From the cell containing the given text, extract its center point as [X, Y] coordinate. 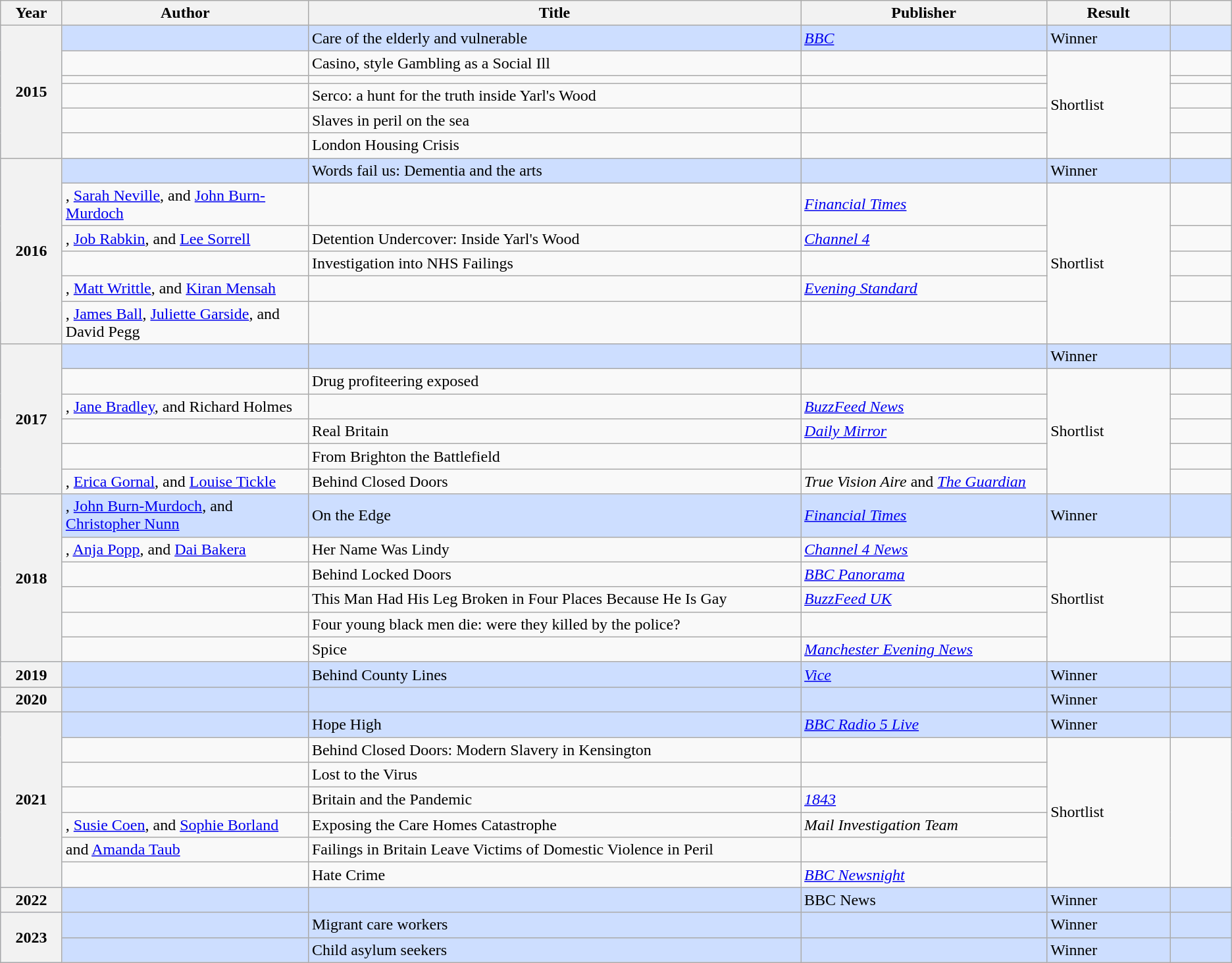
BuzzFeed News [924, 407]
Real Britain [554, 432]
Vice [924, 674]
Migrant care workers [554, 925]
Spice [554, 649]
This Man Had His Leg Broken in Four Places Because He Is Gay [554, 599]
Evening Standard [924, 288]
Behind Closed Doors: Modern Slavery in Kensington [554, 749]
From Brighton the Battlefield [554, 457]
BBC Newsnight [924, 875]
Her Name Was Lindy [554, 549]
Investigation into NHS Failings [554, 263]
London Housing Crisis [554, 145]
, Matt Writtle, and Kiran Mensah [185, 288]
Words fail us: Dementia and the arts [554, 170]
Exposing the Care Homes Catastrophe [554, 825]
1843 [924, 800]
Britain and the Pandemic [554, 800]
2016 [32, 251]
Year [32, 13]
True Vision Aire and The Guardian [924, 481]
BBC Panorama [924, 574]
Manchester Evening News [924, 649]
Result [1108, 13]
Care of the elderly and vulnerable [554, 38]
Title [554, 13]
On the Edge [554, 516]
Lost to the Virus [554, 775]
Behind Closed Doors [554, 481]
BBC [924, 38]
Mail Investigation Team [924, 825]
, James Ball, Juliette Garside, and David Pegg [185, 322]
Child asylum seekers [554, 950]
Hate Crime [554, 875]
Casino, style Gambling as a Social Ill [554, 63]
, Anja Popp, and Dai Bakera [185, 549]
Hope High [554, 724]
Serco: a hunt for the truth inside Yarl's Wood [554, 95]
, Erica Gornal, and Louise Tickle [185, 481]
Four young black men die: were they killed by the police? [554, 624]
Behind Locked Doors [554, 574]
BBC Radio 5 Live [924, 724]
Channel 4 News [924, 549]
Channel 4 [924, 238]
2020 [32, 699]
, Jane Bradley, and Richard Holmes [185, 407]
2023 [32, 937]
Slaves in peril on the sea [554, 120]
2017 [32, 419]
Daily Mirror [924, 432]
, Susie Coen, and Sophie Borland [185, 825]
, Job Rabkin, and Lee Sorrell [185, 238]
and Amanda Taub [185, 850]
2022 [32, 900]
2021 [32, 799]
Author [185, 13]
, John Burn-Murdoch, and Christopher Nunn [185, 516]
Failings in Britain Leave Victims of Domestic Violence in Peril [554, 850]
2015 [32, 92]
2018 [32, 578]
2019 [32, 674]
Behind County Lines [554, 674]
Publisher [924, 13]
BuzzFeed UK [924, 599]
Drug profiteering exposed [554, 382]
Detention Undercover: Inside Yarl's Wood [554, 238]
, Sarah Neville, and John Burn-Murdoch [185, 204]
BBC News [924, 900]
